Search for the cell housing the specified text and yield its (X, Y) center coordinate. 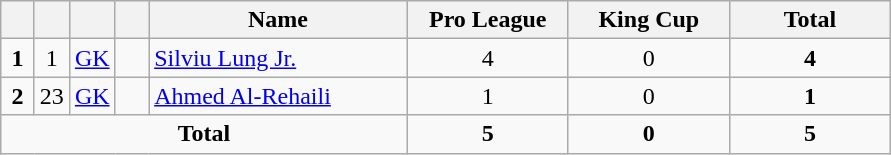
Pro League (488, 20)
Silviu Lung Jr. (278, 58)
Ahmed Al-Rehaili (278, 96)
King Cup (648, 20)
2 (18, 96)
Name (278, 20)
23 (52, 96)
